Output the [x, y] coordinate of the center of the cell containing the given text.  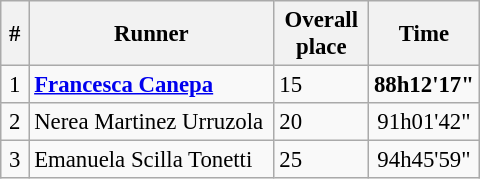
Nerea Martinez Urruzola [152, 122]
Emanuela Scilla Tonetti [152, 160]
2 [15, 122]
1 [15, 85]
20 [322, 122]
Time [424, 34]
Overall place [322, 34]
88h12'17" [424, 85]
15 [322, 85]
25 [322, 160]
# [15, 34]
Francesca Canepa [152, 85]
94h45'59" [424, 160]
3 [15, 160]
Runner [152, 34]
91h01'42" [424, 122]
